Find where the given text appears and provide that cell's center as (x, y) coordinate. 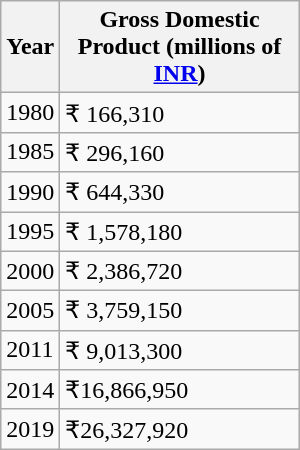
₹ 166,310 (180, 113)
Gross Domestic Product (millions of INR) (180, 47)
1995 (30, 232)
₹16,866,950 (180, 390)
₹26,327,920 (180, 429)
1985 (30, 152)
₹ 9,013,300 (180, 350)
Year (30, 47)
2000 (30, 271)
₹ 644,330 (180, 192)
₹ 3,759,150 (180, 311)
₹ 1,578,180 (180, 232)
1980 (30, 113)
₹ 296,160 (180, 152)
2014 (30, 390)
2011 (30, 350)
1990 (30, 192)
2005 (30, 311)
2019 (30, 429)
₹ 2,386,720 (180, 271)
